For the text-containing cell, return its midpoint in (X, Y) coordinate format. 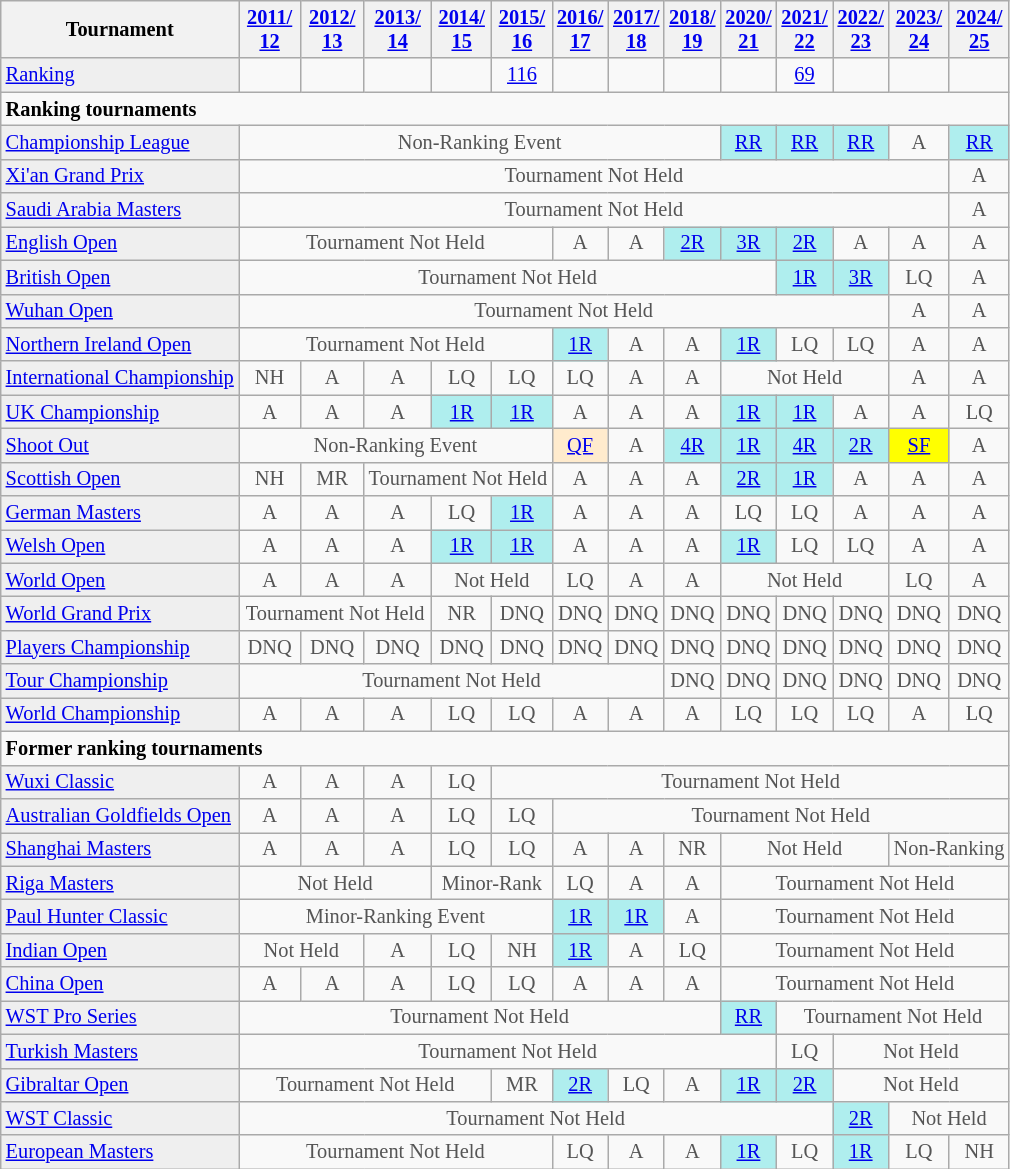
69 (805, 75)
Players Championship (120, 647)
Shoot Out (120, 445)
Wuhan Open (120, 311)
German Masters (120, 513)
2014/15 (462, 29)
2011/12 (270, 29)
Paul Hunter Classic (120, 916)
QF (580, 445)
WST Classic (120, 1118)
2020/21 (748, 29)
2023/24 (919, 29)
2022/23 (861, 29)
UK Championship (120, 412)
Indian Open (120, 950)
2012/13 (332, 29)
Ranking tournaments (506, 109)
2013/14 (398, 29)
Tournament (120, 29)
World Championship (120, 714)
English Open (120, 243)
Saudi Arabia Masters (120, 210)
China Open (120, 984)
2024/25 (979, 29)
Riga Masters (120, 883)
World Grand Prix (120, 613)
Northern Ireland Open (120, 344)
Minor-Ranking Event (396, 916)
Tour Championship (120, 681)
Australian Goldfields Open (120, 815)
Scottish Open (120, 479)
2018/19 (692, 29)
2015/16 (522, 29)
2021/22 (805, 29)
European Masters (120, 1152)
Former ranking tournaments (506, 748)
Non-Ranking (950, 849)
Welsh Open (120, 546)
Championship League (120, 142)
Ranking (120, 75)
2016/17 (580, 29)
2017/18 (636, 29)
Xi'an Grand Prix (120, 176)
British Open (120, 277)
Gibraltar Open (120, 1085)
Minor-Rank (492, 883)
Wuxi Classic (120, 782)
World Open (120, 580)
116 (522, 75)
Turkish Masters (120, 1051)
Shanghai Masters (120, 849)
International Championship (120, 378)
SF (919, 445)
WST Pro Series (120, 1017)
